Identify which cell holds the provided text, then report its [X, Y] central coordinate. 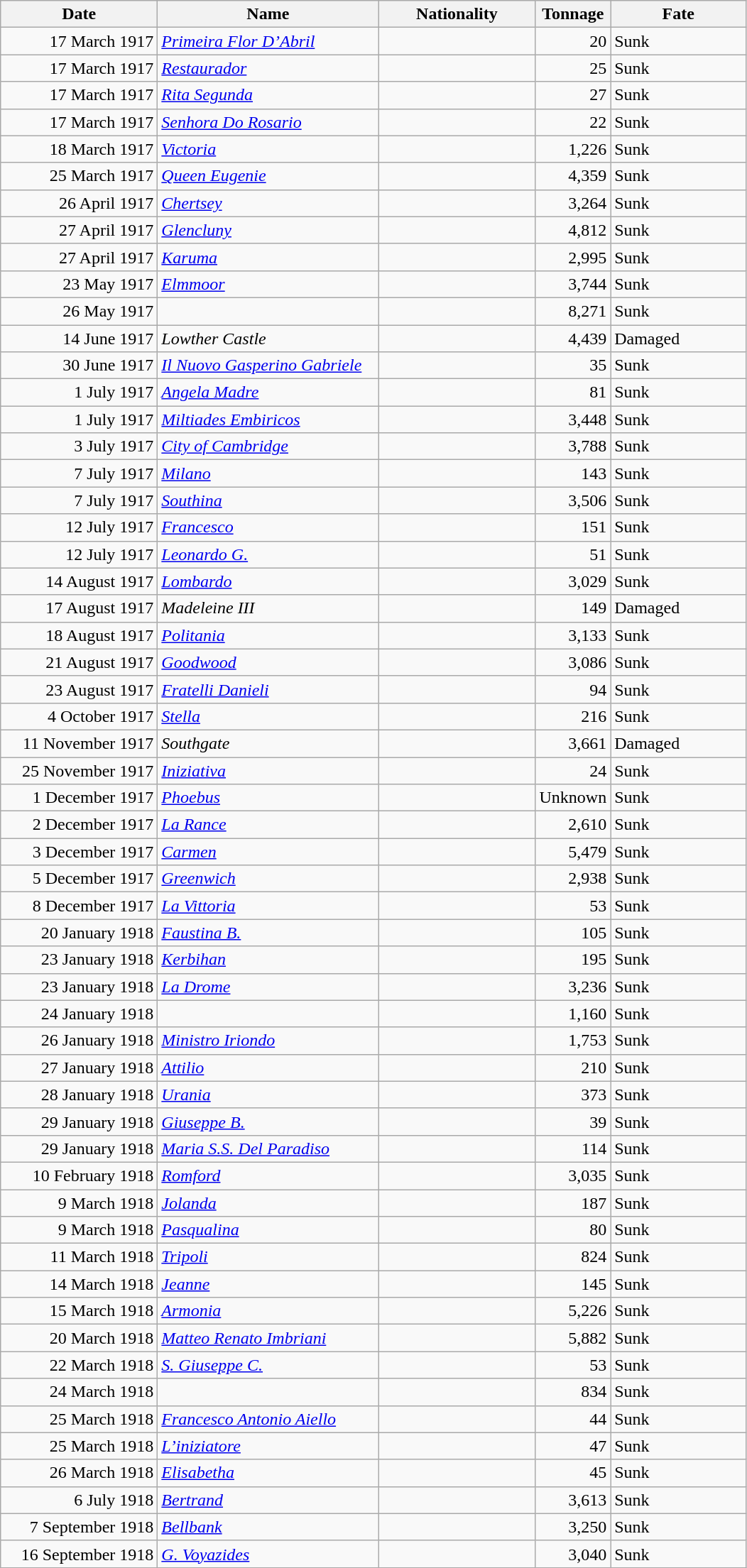
16 September 1918 [80, 1554]
Goodwood [268, 662]
Southgate [268, 743]
La Vittoria [268, 906]
15 March 1918 [80, 1311]
4,812 [573, 230]
17 August 1917 [80, 608]
23 May 1917 [80, 284]
195 [573, 960]
7 September 1918 [80, 1527]
Rita Segunda [268, 95]
3,744 [573, 284]
35 [573, 366]
26 April 1917 [80, 203]
105 [573, 933]
216 [573, 716]
Fate [679, 14]
Politania [268, 635]
2,995 [573, 257]
145 [573, 1284]
Senhora Do Rosario [268, 122]
3,133 [573, 635]
Attilio [268, 1068]
6 July 1918 [80, 1500]
3,264 [573, 203]
20 [573, 41]
Elisabetha [268, 1473]
3,029 [573, 581]
8 December 1917 [80, 906]
2 December 1917 [80, 825]
1,160 [573, 1014]
Pasqualina [268, 1230]
Romford [268, 1175]
Giuseppe B. [268, 1122]
3,613 [573, 1500]
24 January 1918 [80, 1014]
Francesco Antonio Aiello [268, 1419]
28 January 1918 [80, 1095]
Queen Eugenie [268, 176]
Primeira Flor D’Abril [268, 41]
24 [573, 770]
11 November 1917 [80, 743]
4,439 [573, 339]
94 [573, 689]
1 December 1917 [80, 798]
25 November 1917 [80, 770]
373 [573, 1095]
Madeleine III [268, 608]
18 March 1917 [80, 149]
Carmen [268, 852]
Francesco [268, 527]
30 June 1917 [80, 366]
La Drome [268, 987]
Lombardo [268, 581]
149 [573, 608]
Southina [268, 500]
39 [573, 1122]
Lowther Castle [268, 339]
Ministro Iriondo [268, 1041]
Il Nuovo Gasperino Gabriele [268, 366]
114 [573, 1148]
Nationality [457, 14]
11 March 1918 [80, 1257]
S. Giuseppe C. [268, 1365]
3,250 [573, 1527]
2,938 [573, 879]
1,753 [573, 1041]
3,040 [573, 1554]
14 June 1917 [80, 339]
26 January 1918 [80, 1041]
8,271 [573, 311]
Karuma [268, 257]
14 March 1918 [80, 1284]
Elmmoor [268, 284]
Tonnage [573, 14]
Miltiades Embiricos [268, 420]
Iniziativa [268, 770]
3,506 [573, 500]
Tripoli [268, 1257]
5,479 [573, 852]
26 May 1917 [80, 311]
Maria S.S. Del Paradiso [268, 1148]
3 December 1917 [80, 852]
20 March 1918 [80, 1338]
3,086 [573, 662]
3,448 [573, 420]
Leonardo G. [268, 554]
G. Voyazides [268, 1554]
26 March 1918 [80, 1473]
Kerbihan [268, 960]
44 [573, 1419]
187 [573, 1203]
10 February 1918 [80, 1175]
3,035 [573, 1175]
Jolanda [268, 1203]
151 [573, 527]
18 August 1917 [80, 635]
45 [573, 1473]
27 [573, 95]
5,882 [573, 1338]
27 January 1918 [80, 1068]
4 October 1917 [80, 716]
Bertrand [268, 1500]
3,236 [573, 987]
Restaurador [268, 68]
Urania [268, 1095]
22 [573, 122]
51 [573, 554]
Jeanne [268, 1284]
2,610 [573, 825]
80 [573, 1230]
14 August 1917 [80, 581]
25 March 1917 [80, 176]
Bellbank [268, 1527]
1,226 [573, 149]
3,661 [573, 743]
143 [573, 473]
47 [573, 1446]
Victoria [268, 149]
Date [80, 14]
Glencluny [268, 230]
Faustina B. [268, 933]
210 [573, 1068]
Stella [268, 716]
23 August 1917 [80, 689]
824 [573, 1257]
L’iniziatore [268, 1446]
5,226 [573, 1311]
834 [573, 1392]
21 August 1917 [80, 662]
22 March 1918 [80, 1365]
3,788 [573, 446]
Matteo Renato Imbriani [268, 1338]
Name [268, 14]
81 [573, 393]
20 January 1918 [80, 933]
25 [573, 68]
Fratelli Danieli [268, 689]
Unknown [573, 798]
4,359 [573, 176]
La Rance [268, 825]
Phoebus [268, 798]
Armonia [268, 1311]
City of Cambridge [268, 446]
3 July 1917 [80, 446]
24 March 1918 [80, 1392]
Milano [268, 473]
5 December 1917 [80, 879]
Angela Madre [268, 393]
Chertsey [268, 203]
Greenwich [268, 879]
